Identify which cell holds the provided text, then report its (x, y) central coordinate. 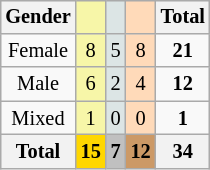
34 (183, 152)
4 (141, 84)
Male (38, 84)
6 (91, 84)
Gender (38, 17)
2 (116, 84)
Female (38, 51)
5 (116, 51)
Mixed (38, 118)
7 (116, 152)
21 (183, 51)
15 (91, 152)
